From the cell containing the given text, extract its center point as [X, Y] coordinate. 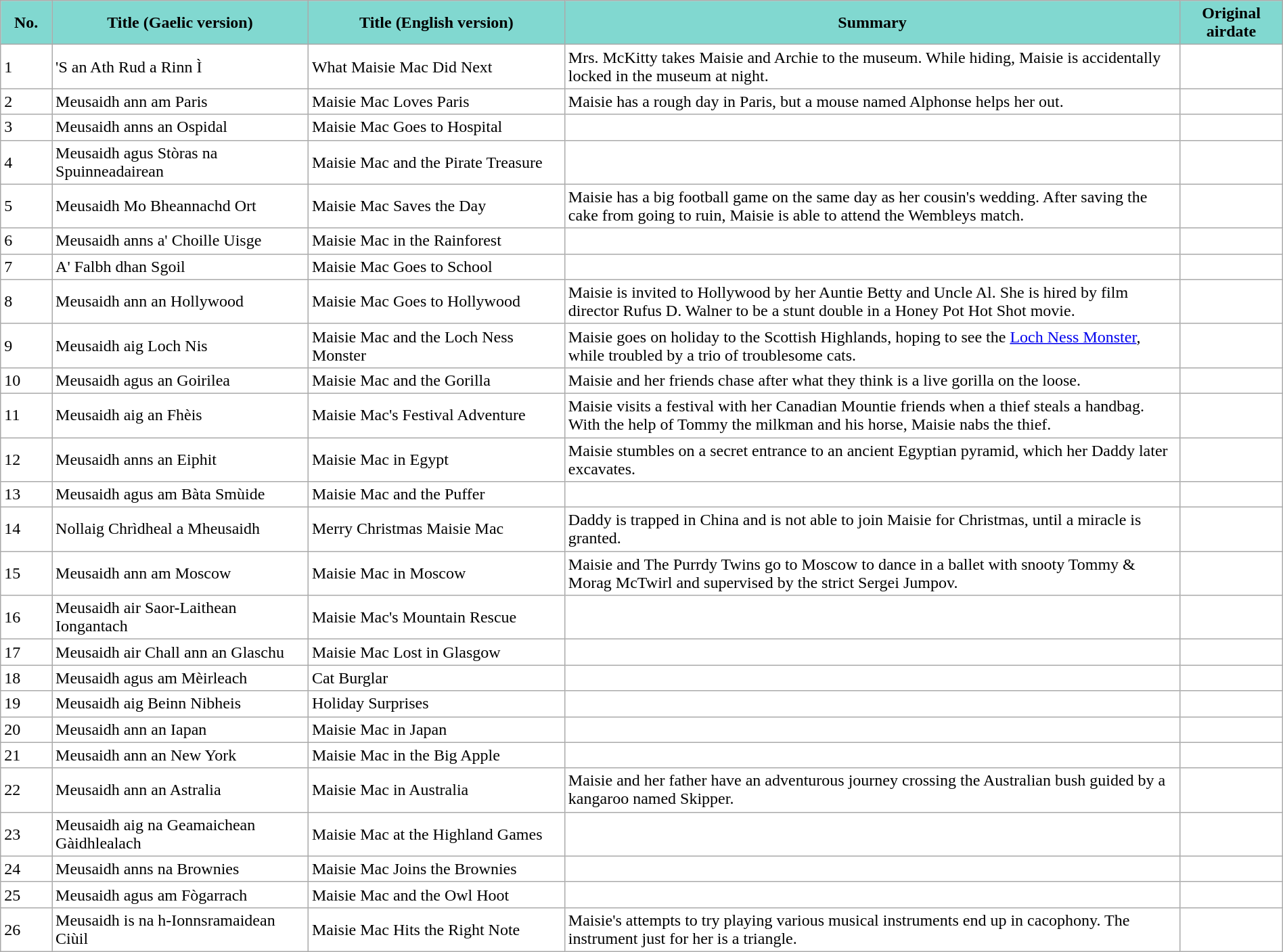
Meusaidh aig Beinn Nibheis [180, 704]
Maisie Mac and the Owl Hoot [436, 894]
20 [26, 729]
Meusaidh is na h-Ionnsramaidean Ciùil [180, 930]
3 [26, 127]
Maisie Mac in the Big Apple [436, 755]
Maisie Mac Lost in Glasgow [436, 652]
Meusaidh aig an Fhèis [180, 415]
17 [26, 652]
Meusaidh aig Loch Nis [180, 345]
Meusaidh air Chall ann an Glaschu [180, 652]
6 [26, 241]
4 [26, 162]
Meusaidh agus am Fògarrach [180, 894]
Maisie Mac Saves the Day [436, 206]
Cat Burglar [436, 678]
Meusaidh ann an Iapan [180, 729]
10 [26, 380]
Meusaidh agus am Bàta Smùide [180, 495]
Maisie Mac at the Highland Games [436, 834]
11 [26, 415]
Nollaig Chrìdheal a Mheusaidh [180, 529]
Meusaidh ann am Moscow [180, 574]
Meusaidh agus Stòras na Spuinneadairean [180, 162]
26 [26, 930]
Title (English version) [436, 23]
Maisie Mac Loves Paris [436, 101]
Maisie Mac and the Loch Ness Monster [436, 345]
Maisie and The Purrdy Twins go to Moscow to dance in a ballet with snooty Tommy & Morag McTwirl and supervised by the strict Sergei Jumpov. [872, 574]
Meusaidh ann an Astralia [180, 790]
14 [26, 529]
Maisie Mac in Egypt [436, 459]
Meusaidh anns an Ospidal [180, 127]
Holiday Surprises [436, 704]
Maisie Mac in Japan [436, 729]
Maisie Mac in the Rainforest [436, 241]
15 [26, 574]
Meusaidh agus am Mèirleach [180, 678]
Meusaidh ann an New York [180, 755]
Meusaidh anns an Eiphit [180, 459]
Maisie Mac and the Pirate Treasure [436, 162]
Title (Gaelic version) [180, 23]
Maisie Mac in Australia [436, 790]
Maisie Mac Goes to Hollywood [436, 302]
Meusaidh anns a' Choille Uisge [180, 241]
A' Falbh dhan Sgoil [180, 267]
Maisie and her friends chase after what they think is a live gorilla on the loose. [872, 380]
Maisie stumbles on a secret entrance to an ancient Egyptian pyramid, which her Daddy later excavates. [872, 459]
Maisie Mac's Mountain Rescue [436, 617]
24 [26, 869]
2 [26, 101]
Maisie Mac Joins the Brownies [436, 869]
Maisie Mac and the Gorilla [436, 380]
Meusaidh aig na Geamaichean Gàidhlealach [180, 834]
Maisie Mac's Festival Adventure [436, 415]
21 [26, 755]
No. [26, 23]
Meusaidh Mo Bheannachd Ort [180, 206]
Maisie goes on holiday to the Scottish Highlands, hoping to see the Loch Ness Monster, while troubled by a trio of troublesome cats. [872, 345]
Daddy is trapped in China and is not able to join Maisie for Christmas, until a miracle is granted. [872, 529]
Maisie Mac and the Puffer [436, 495]
Maisie's attempts to try playing various musical instruments end up in cacophony. The instrument just for her is a triangle. [872, 930]
5 [26, 206]
13 [26, 495]
19 [26, 704]
22 [26, 790]
Maisie Mac in Moscow [436, 574]
9 [26, 345]
23 [26, 834]
Original airdate [1232, 23]
Meusaidh ann am Paris [180, 101]
8 [26, 302]
16 [26, 617]
Maisie Mac Goes to Hospital [436, 127]
Meusaidh ann an Hollywood [180, 302]
'S an Ath Rud a Rinn Ì [180, 66]
Summary [872, 23]
Maisie Mac Hits the Right Note [436, 930]
12 [26, 459]
Maisie has a rough day in Paris, but a mouse named Alphonse helps her out. [872, 101]
7 [26, 267]
1 [26, 66]
Meusaidh air Saor-Laithean Iongantach [180, 617]
18 [26, 678]
Meusaidh agus an Goirilea [180, 380]
What Maisie Mac Did Next [436, 66]
25 [26, 894]
Mrs. McKitty takes Maisie and Archie to the museum. While hiding, Maisie is accidentally locked in the museum at night. [872, 66]
Merry Christmas Maisie Mac [436, 529]
Maisie Mac Goes to School [436, 267]
Meusaidh anns na Brownies [180, 869]
Maisie and her father have an adventurous journey crossing the Australian bush guided by a kangaroo named Skipper. [872, 790]
